Extract the [x, y] coordinate from the center of the cell holding the provided text.  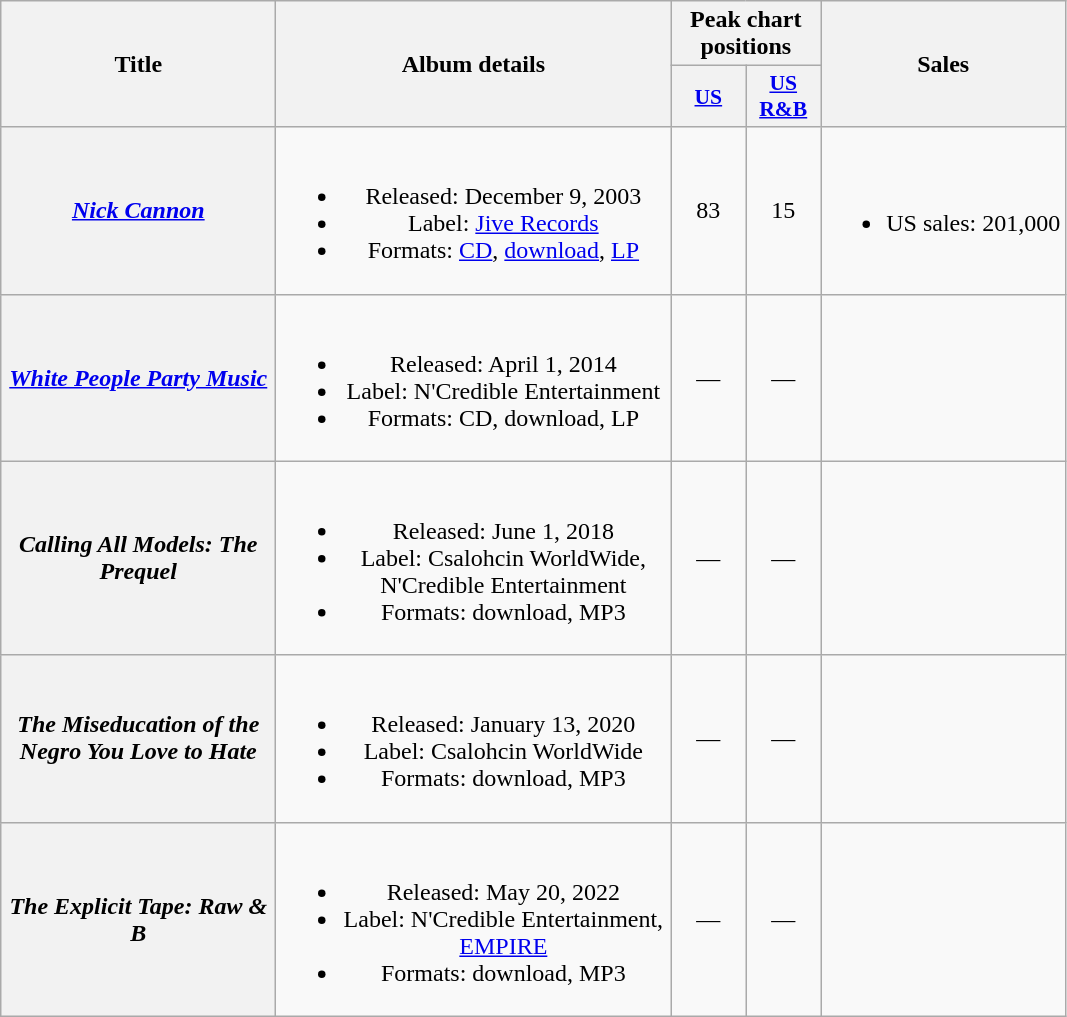
15 [784, 210]
83 [708, 210]
Released: April 1, 2014Label: N'Credible EntertainmentFormats: CD, download, LP [474, 378]
US [708, 96]
Nick Cannon [138, 210]
Sales [944, 64]
White People Party Music [138, 378]
Released: May 20, 2022Label: N'Credible Entertainment, EMPIREFormats: download, MP3 [474, 919]
Title [138, 64]
Peak chart positions [746, 34]
Released: January 13, 2020Label: Csalohcin WorldWideFormats: download, MP3 [474, 738]
Calling All Models: The Prequel [138, 558]
Released: June 1, 2018Label: Csalohcin WorldWide, N'Credible EntertainmentFormats: download, MP3 [474, 558]
Album details [474, 64]
US sales: 201,000 [944, 210]
US R&B [784, 96]
Released: December 9, 2003Label: Jive RecordsFormats: CD, download, LP [474, 210]
The Explicit Tape: Raw & B [138, 919]
The Miseducation of the Negro You Love to Hate [138, 738]
